Locate the cell with the specified text and output its [X, Y] center coordinate. 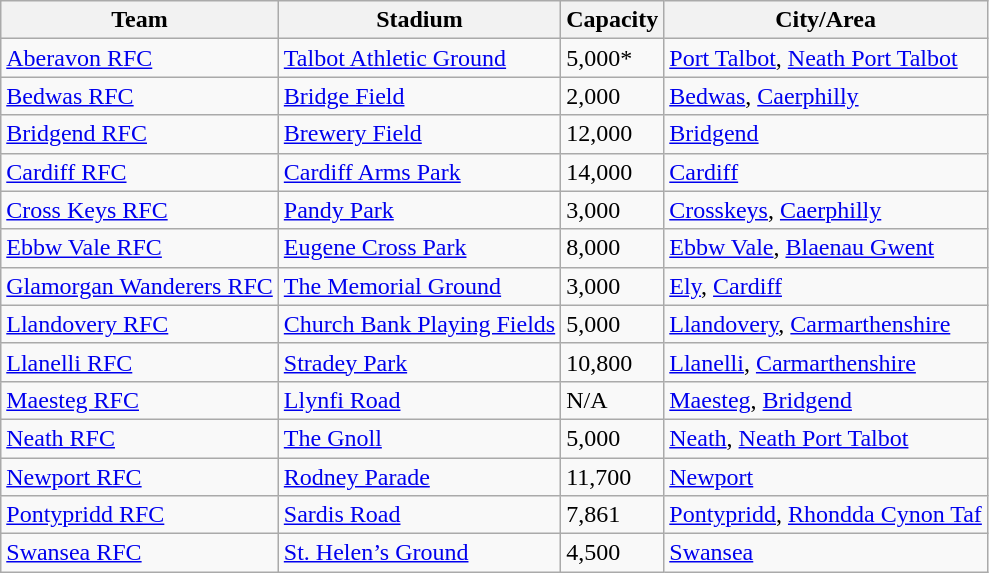
Bedwas, Caerphilly [826, 96]
City/Area [826, 20]
N/A [612, 400]
Church Bank Playing Fields [419, 324]
Llandovery RFC [140, 324]
Capacity [612, 20]
Pandy Park [419, 210]
Eugene Cross Park [419, 248]
Llanelli, Carmarthenshire [826, 362]
14,000 [612, 172]
4,500 [612, 553]
Maesteg RFC [140, 400]
Bridge Field [419, 96]
Stradey Park [419, 362]
Bridgend [826, 134]
Brewery Field [419, 134]
Newport [826, 477]
Rodney Parade [419, 477]
Cardiff [826, 172]
Port Talbot, Neath Port Talbot [826, 58]
Pontypridd RFC [140, 515]
8,000 [612, 248]
Aberavon RFC [140, 58]
Team [140, 20]
Stadium [419, 20]
Ebbw Vale, Blaenau Gwent [826, 248]
St. Helen’s Ground [419, 553]
Cardiff Arms Park [419, 172]
Ely, Cardiff [826, 286]
Newport RFC [140, 477]
Pontypridd, Rhondda Cynon Taf [826, 515]
The Memorial Ground [419, 286]
Talbot Athletic Ground [419, 58]
Swansea RFC [140, 553]
Neath, Neath Port Talbot [826, 438]
10,800 [612, 362]
Llanelli RFC [140, 362]
Llandovery, Carmarthenshire [826, 324]
Llynfi Road [419, 400]
Sardis Road [419, 515]
Cardiff RFC [140, 172]
Neath RFC [140, 438]
11,700 [612, 477]
Bridgend RFC [140, 134]
Maesteg, Bridgend [826, 400]
7,861 [612, 515]
Swansea [826, 553]
Cross Keys RFC [140, 210]
5,000* [612, 58]
Crosskeys, Caerphilly [826, 210]
Ebbw Vale RFC [140, 248]
2,000 [612, 96]
Glamorgan Wanderers RFC [140, 286]
The Gnoll [419, 438]
12,000 [612, 134]
Bedwas RFC [140, 96]
